Locate the cell with the specified text and output its [x, y] center coordinate. 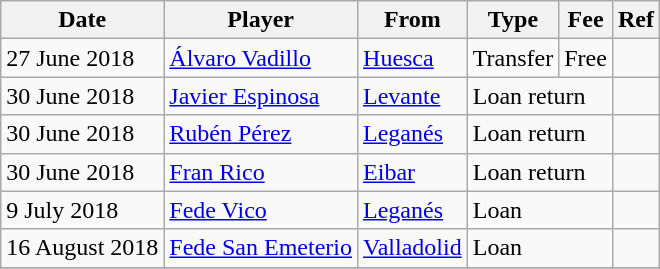
Javier Espinosa [261, 96]
16 August 2018 [82, 248]
Fede San Emeterio [261, 248]
Fee [586, 20]
Transfer [513, 58]
Ref [636, 20]
Fede Vico [261, 210]
Álvaro Vadillo [261, 58]
Eibar [413, 172]
9 July 2018 [82, 210]
27 June 2018 [82, 58]
Levante [413, 96]
Huesca [413, 58]
Free [586, 58]
Type [513, 20]
Valladolid [413, 248]
Fran Rico [261, 172]
From [413, 20]
Rubén Pérez [261, 134]
Date [82, 20]
Player [261, 20]
